Detect which cell encompasses the target text, then output its (x, y) center coordinate. 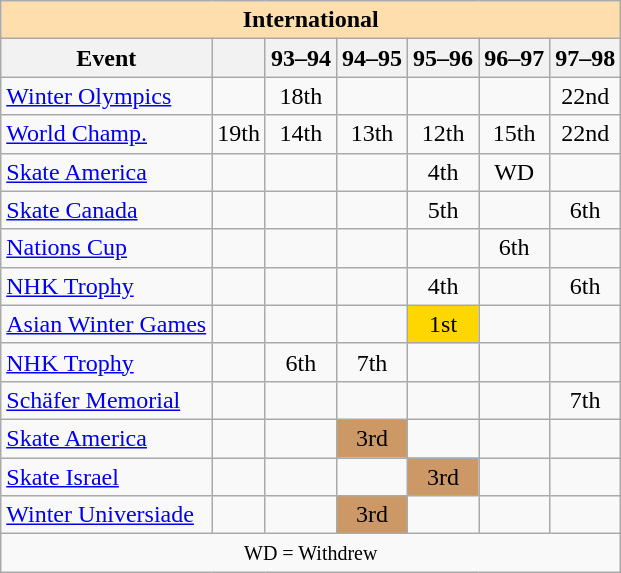
12th (444, 134)
Nations Cup (106, 248)
15th (514, 134)
Winter Universiade (106, 515)
WD = Withdrew (311, 553)
World Champ. (106, 134)
Schäfer Memorial (106, 400)
1st (444, 324)
Asian Winter Games (106, 324)
18th (300, 96)
97–98 (586, 58)
Winter Olympics (106, 96)
93–94 (300, 58)
5th (444, 210)
94–95 (372, 58)
96–97 (514, 58)
Event (106, 58)
Skate Israel (106, 477)
International (311, 20)
Skate Canada (106, 210)
95–96 (444, 58)
WD (514, 172)
19th (239, 134)
14th (300, 134)
13th (372, 134)
